Find where the given text appears and provide that cell's center as [x, y] coordinate. 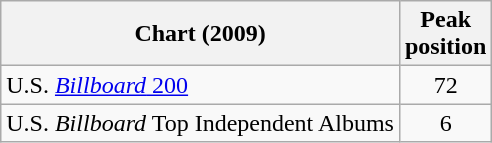
U.S. Billboard 200 [200, 85]
72 [445, 85]
U.S. Billboard Top Independent Albums [200, 123]
Chart (2009) [200, 34]
6 [445, 123]
Peakposition [445, 34]
